Find where the given text appears and provide that cell's center as (x, y) coordinate. 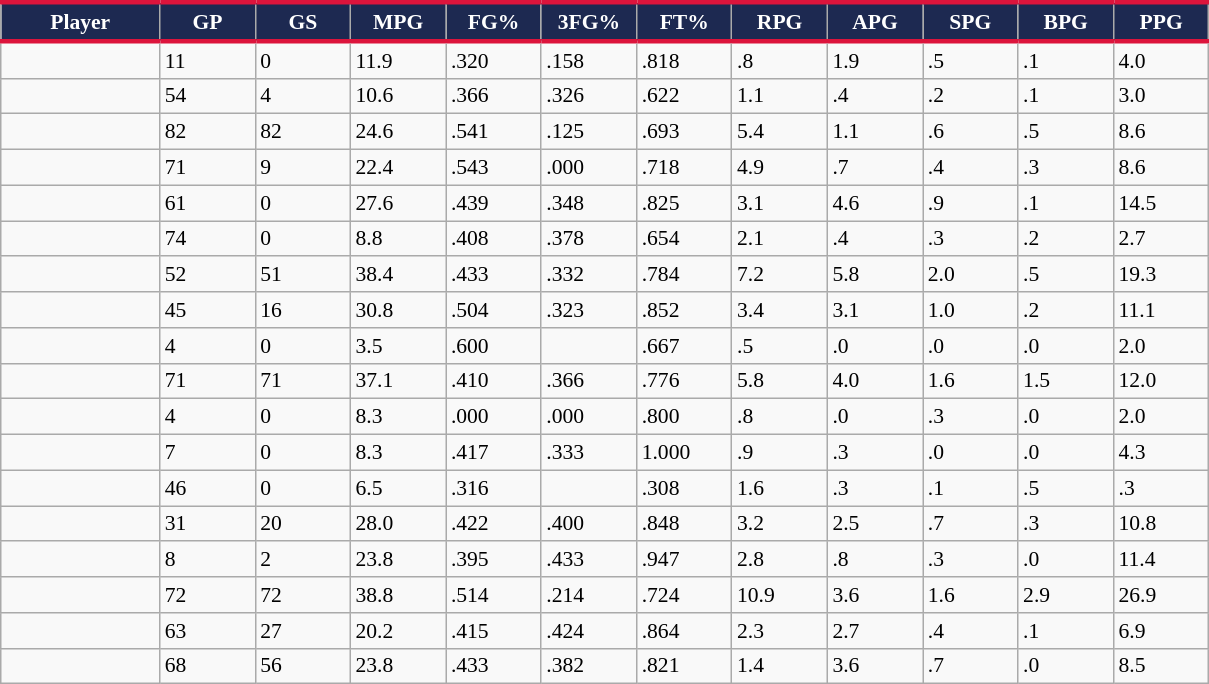
.864 (684, 631)
5.4 (780, 132)
GS (302, 22)
.541 (494, 132)
11 (208, 60)
11.1 (1161, 310)
56 (302, 666)
GP (208, 22)
.784 (684, 275)
74 (208, 239)
.693 (684, 132)
MPG (398, 22)
.825 (684, 203)
.776 (684, 381)
2.5 (874, 524)
FG% (494, 22)
.600 (494, 346)
30.8 (398, 310)
22.4 (398, 168)
61 (208, 203)
.125 (588, 132)
2.8 (780, 560)
28.0 (398, 524)
20.2 (398, 631)
.424 (588, 631)
14.5 (1161, 203)
.348 (588, 203)
.326 (588, 96)
RPG (780, 22)
.333 (588, 453)
11.9 (398, 60)
PPG (1161, 22)
.417 (494, 453)
.395 (494, 560)
46 (208, 488)
BPG (1066, 22)
.6 (970, 132)
6.9 (1161, 631)
3.4 (780, 310)
27.6 (398, 203)
.947 (684, 560)
9 (302, 168)
1.5 (1066, 381)
4.3 (1161, 453)
1.9 (874, 60)
24.6 (398, 132)
.408 (494, 239)
4.9 (780, 168)
.320 (494, 60)
.622 (684, 96)
.415 (494, 631)
10.8 (1161, 524)
1.000 (684, 453)
20 (302, 524)
.504 (494, 310)
7.2 (780, 275)
2.3 (780, 631)
.308 (684, 488)
26.9 (1161, 595)
51 (302, 275)
3.0 (1161, 96)
52 (208, 275)
8 (208, 560)
16 (302, 310)
FT% (684, 22)
.821 (684, 666)
.818 (684, 60)
10.6 (398, 96)
.378 (588, 239)
7 (208, 453)
.654 (684, 239)
2 (302, 560)
19.3 (1161, 275)
.848 (684, 524)
8.8 (398, 239)
.724 (684, 595)
.439 (494, 203)
10.9 (780, 595)
37.1 (398, 381)
54 (208, 96)
.514 (494, 595)
Player (80, 22)
11.4 (1161, 560)
.400 (588, 524)
45 (208, 310)
68 (208, 666)
.410 (494, 381)
63 (208, 631)
8.5 (1161, 666)
.422 (494, 524)
.543 (494, 168)
12.0 (1161, 381)
APG (874, 22)
SPG (970, 22)
2.1 (780, 239)
.667 (684, 346)
.214 (588, 595)
31 (208, 524)
38.8 (398, 595)
.800 (684, 417)
.332 (588, 275)
.852 (684, 310)
38.4 (398, 275)
.382 (588, 666)
.158 (588, 60)
2.9 (1066, 595)
27 (302, 631)
.323 (588, 310)
.316 (494, 488)
.718 (684, 168)
1.0 (970, 310)
3FG% (588, 22)
1.4 (780, 666)
4.6 (874, 203)
6.5 (398, 488)
3.2 (780, 524)
3.5 (398, 346)
